Identify which cell holds the provided text, then report its [X, Y] central coordinate. 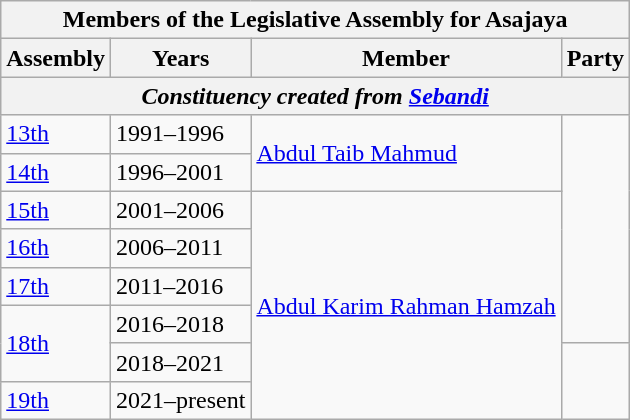
Assembly [56, 58]
Years [180, 58]
Abdul Karim Rahman Hamzah [406, 305]
13th [56, 134]
Party [595, 58]
2016–2018 [180, 324]
2001–2006 [180, 210]
14th [56, 172]
Abdul Taib Mahmud [406, 153]
2021–present [180, 400]
19th [56, 400]
2011–2016 [180, 286]
17th [56, 286]
Constituency created from Sebandi [316, 96]
15th [56, 210]
1996–2001 [180, 172]
Member [406, 58]
2006–2011 [180, 248]
2018–2021 [180, 362]
Members of the Legislative Assembly for Asajaya [316, 20]
1991–1996 [180, 134]
16th [56, 248]
18th [56, 343]
